Identify which cell holds the provided text, then report its (x, y) central coordinate. 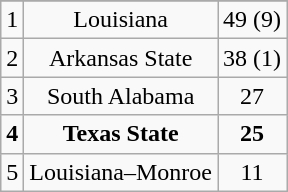
38 (1) (252, 58)
Louisiana–Monroe (121, 172)
27 (252, 96)
3 (12, 96)
Texas State (121, 134)
49 (9) (252, 20)
5 (12, 172)
25 (252, 134)
Louisiana (121, 20)
South Alabama (121, 96)
2 (12, 58)
11 (252, 172)
1 (12, 20)
4 (12, 134)
Arkansas State (121, 58)
